Output the (X, Y) coordinate of the center of the cell containing the given text.  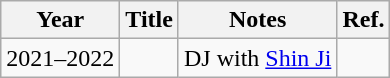
Ref. (364, 20)
DJ with Shin Ji (257, 58)
Title (150, 20)
Notes (257, 20)
Year (60, 20)
2021–2022 (60, 58)
